Provide the [X, Y] coordinate of the cell's center where the given text is located.  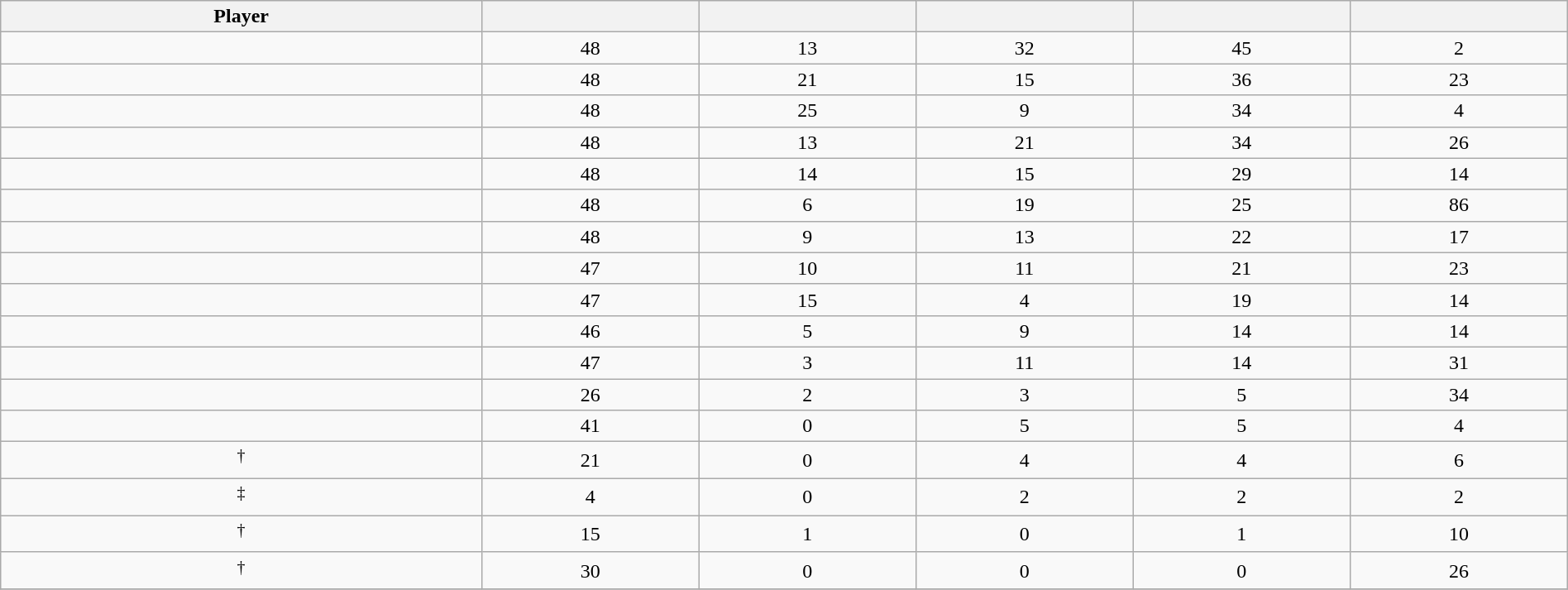
45 [1242, 48]
32 [1025, 48]
41 [590, 426]
‡ [241, 496]
46 [590, 331]
Player [241, 17]
17 [1459, 237]
22 [1242, 237]
86 [1459, 205]
36 [1242, 79]
29 [1242, 174]
31 [1459, 362]
30 [590, 571]
